Output the (X, Y) coordinate of the center of the cell containing the given text.  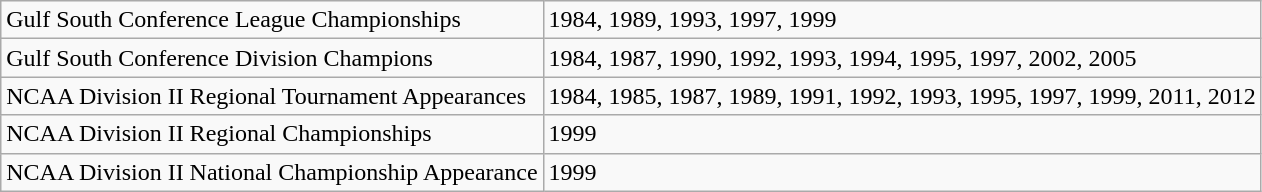
1984, 1985, 1987, 1989, 1991, 1992, 1993, 1995, 1997, 1999, 2011, 2012 (902, 96)
NCAA Division II National Championship Appearance (272, 172)
NCAA Division II Regional Championships (272, 134)
Gulf South Conference Division Champions (272, 58)
NCAA Division II Regional Tournament Appearances (272, 96)
1984, 1987, 1990, 1992, 1993, 1994, 1995, 1997, 2002, 2005 (902, 58)
Gulf South Conference League Championships (272, 20)
1984, 1989, 1993, 1997, 1999 (902, 20)
